Extract the [x, y] coordinate from the center of the cell holding the provided text.  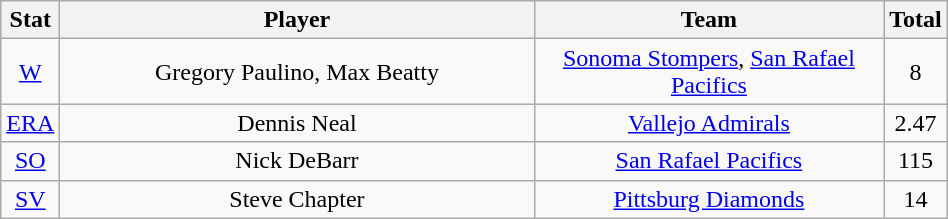
115 [916, 161]
Team [709, 20]
SV [30, 199]
SO [30, 161]
Nick DeBarr [297, 161]
Player [297, 20]
14 [916, 199]
Vallejo Admirals [709, 123]
Pittsburg Diamonds [709, 199]
Stat [30, 20]
ERA [30, 123]
Dennis Neal [297, 123]
Gregory Paulino, Max Beatty [297, 72]
2.47 [916, 123]
W [30, 72]
San Rafael Pacifics [709, 161]
8 [916, 72]
Sonoma Stompers, San Rafael Pacifics [709, 72]
Total [916, 20]
Steve Chapter [297, 199]
